For the text-containing cell, return its midpoint in (x, y) coordinate format. 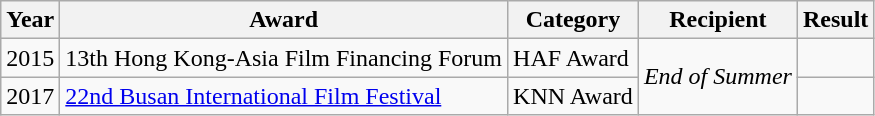
13th Hong Kong-Asia Film Financing Forum (284, 58)
HAF Award (574, 58)
2017 (30, 96)
Result (835, 20)
End of Summer (718, 77)
Category (574, 20)
KNN Award (574, 96)
Year (30, 20)
22nd Busan International Film Festival (284, 96)
Award (284, 20)
Recipient (718, 20)
2015 (30, 58)
